Provide the [x, y] coordinate of the cell's center where the given text is located.  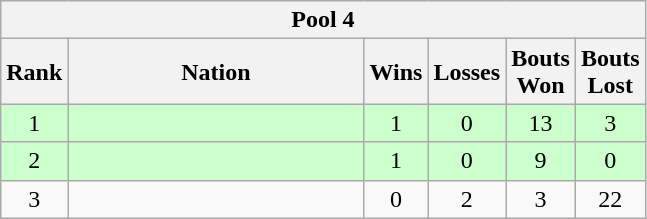
Bouts Lost [610, 72]
13 [541, 123]
Bouts Won [541, 72]
22 [610, 199]
Rank [34, 72]
Pool 4 [323, 20]
9 [541, 161]
Wins [396, 72]
Losses [467, 72]
Nation [216, 72]
